Extract the [X, Y] coordinate from the center of the cell holding the provided text.  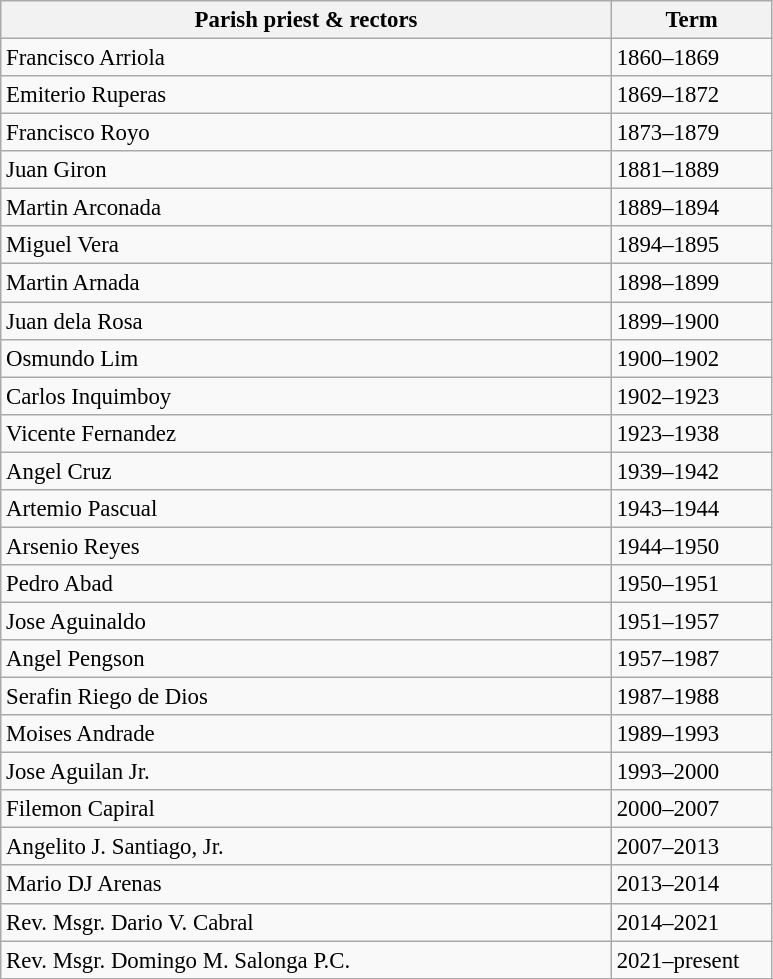
Angel Cruz [306, 471]
Jose Aguilan Jr. [306, 772]
1898–1899 [692, 283]
Francisco Royo [306, 133]
1900–1902 [692, 358]
1944–1950 [692, 546]
Martin Arconada [306, 208]
1860–1869 [692, 58]
1989–1993 [692, 734]
Miguel Vera [306, 245]
1993–2000 [692, 772]
1950–1951 [692, 584]
Rev. Msgr. Domingo M. Salonga P.C. [306, 960]
Artemio Pascual [306, 509]
2013–2014 [692, 885]
2000–2007 [692, 809]
1939–1942 [692, 471]
Jose Aguinaldo [306, 621]
Emiterio Ruperas [306, 95]
Moises Andrade [306, 734]
1873–1879 [692, 133]
Arsenio Reyes [306, 546]
Angel Pengson [306, 659]
Martin Arnada [306, 283]
1899–1900 [692, 321]
1943–1944 [692, 509]
1894–1895 [692, 245]
1869–1872 [692, 95]
Francisco Arriola [306, 58]
Filemon Capiral [306, 809]
Mario DJ Arenas [306, 885]
2021–present [692, 960]
2014–2021 [692, 922]
Vicente Fernandez [306, 433]
Juan Giron [306, 170]
1881–1889 [692, 170]
Juan dela Rosa [306, 321]
Osmundo Lim [306, 358]
Angelito J. Santiago, Jr. [306, 847]
Parish priest & rectors [306, 20]
1923–1938 [692, 433]
Term [692, 20]
1987–1988 [692, 697]
1889–1894 [692, 208]
Pedro Abad [306, 584]
2007–2013 [692, 847]
1951–1957 [692, 621]
1957–1987 [692, 659]
Serafin Riego de Dios [306, 697]
1902–1923 [692, 396]
Carlos Inquimboy [306, 396]
Rev. Msgr. Dario V. Cabral [306, 922]
